Return (X, Y) of the center of cell containing provided text 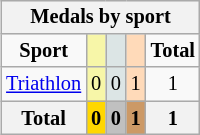
Triathlon (44, 84)
Medals by sport (100, 17)
Sport (44, 51)
